Extract the (x, y) coordinate from the center of the cell holding the provided text.  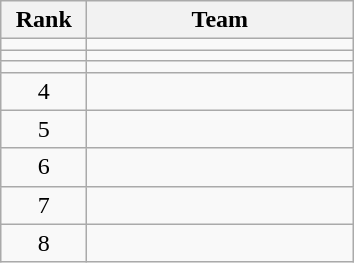
Rank (44, 20)
Team (220, 20)
8 (44, 243)
6 (44, 167)
4 (44, 91)
5 (44, 129)
7 (44, 205)
